Extract the [X, Y] coordinate from the center of the cell holding the provided text.  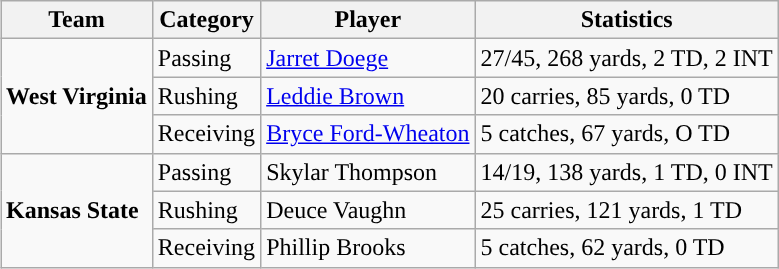
West Virginia [77, 96]
Statistics [626, 20]
20 carries, 85 yards, 0 TD [626, 96]
Category [206, 20]
Deuce Vaughn [368, 210]
Team [77, 20]
25 carries, 121 yards, 1 TD [626, 210]
Bryce Ford-Wheaton [368, 134]
Player [368, 20]
14/19, 138 yards, 1 TD, 0 INT [626, 172]
Phillip Brooks [368, 248]
Kansas State [77, 210]
Leddie Brown [368, 96]
5 catches, 62 yards, 0 TD [626, 248]
27/45, 268 yards, 2 TD, 2 INT [626, 58]
5 catches, 67 yards, O TD [626, 134]
Jarret Doege [368, 58]
Skylar Thompson [368, 172]
